For the text-containing cell, return its midpoint in [X, Y] coordinate format. 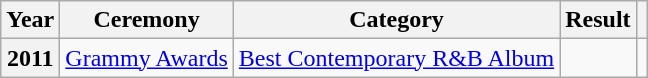
Grammy Awards [147, 58]
Ceremony [147, 20]
Category [396, 20]
Year [30, 20]
Result [598, 20]
2011 [30, 58]
Best Contemporary R&B Album [396, 58]
